Extract the (x, y) coordinate from the center of the cell holding the provided text.  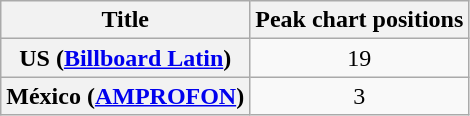
Peak chart positions (360, 20)
US (Billboard Latin) (126, 58)
Title (126, 20)
19 (360, 58)
3 (360, 96)
México (AMPROFON) (126, 96)
